Determine the [X, Y] coordinate at the center of the cell enclosing the given text.  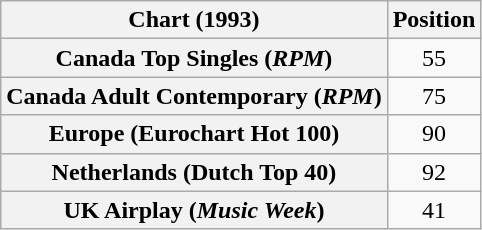
Europe (Eurochart Hot 100) [194, 134]
Position [434, 20]
41 [434, 210]
Canada Adult Contemporary (RPM) [194, 96]
UK Airplay (Music Week) [194, 210]
Netherlands (Dutch Top 40) [194, 172]
75 [434, 96]
92 [434, 172]
55 [434, 58]
Canada Top Singles (RPM) [194, 58]
Chart (1993) [194, 20]
90 [434, 134]
